Determine the [x, y] coordinate at the center of the cell enclosing the given text.  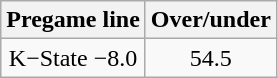
Over/under [210, 20]
54.5 [210, 58]
Pregame line [74, 20]
K−State −8.0 [74, 58]
